Capture the cell that displays the provided text and extract its (x, y) central coordinate. 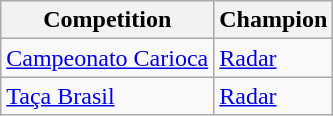
Champion (274, 20)
Competition (108, 20)
Taça Brasil (108, 96)
Campeonato Carioca (108, 58)
